Extract the (x, y) coordinate from the center of the cell holding the provided text.  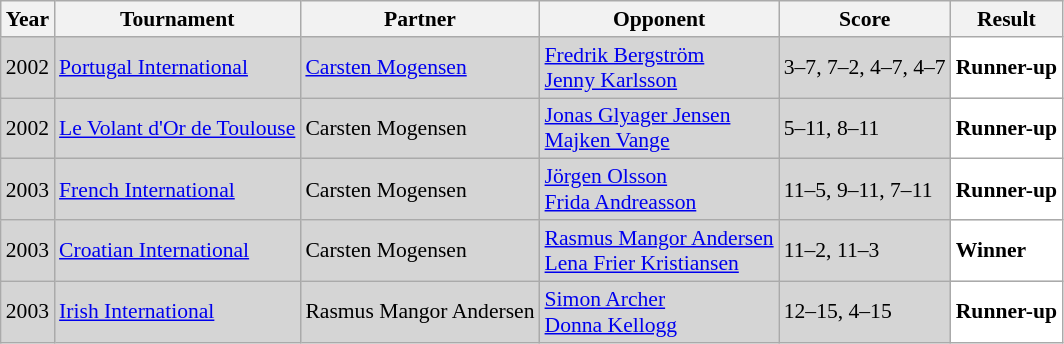
Le Volant d'Or de Toulouse (177, 128)
11–2, 11–3 (865, 250)
3–7, 7–2, 4–7, 4–7 (865, 68)
12–15, 4–15 (865, 312)
Winner (1006, 250)
Tournament (177, 19)
Portugal International (177, 68)
Jörgen Olsson Frida Andreasson (660, 190)
Jonas Glyager Jensen Majken Vange (660, 128)
Fredrik Bergström Jenny Karlsson (660, 68)
Opponent (660, 19)
Partner (420, 19)
Irish International (177, 312)
Simon Archer Donna Kellogg (660, 312)
Score (865, 19)
5–11, 8–11 (865, 128)
Year (28, 19)
Rasmus Mangor Andersen (420, 312)
Rasmus Mangor Andersen Lena Frier Kristiansen (660, 250)
Croatian International (177, 250)
French International (177, 190)
11–5, 9–11, 7–11 (865, 190)
Result (1006, 19)
